Capture the cell that displays the provided text and extract its (x, y) central coordinate. 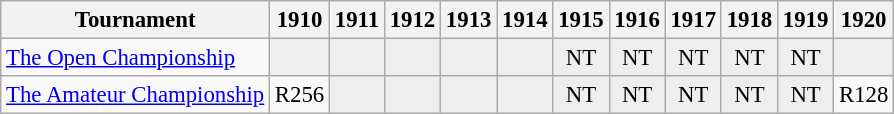
1915 (581, 20)
The Open Championship (136, 58)
1920 (864, 20)
R256 (300, 95)
R128 (864, 95)
1914 (525, 20)
1919 (805, 20)
1913 (469, 20)
Tournament (136, 20)
1912 (412, 20)
1910 (300, 20)
1918 (749, 20)
The Amateur Championship (136, 95)
1916 (637, 20)
1917 (693, 20)
1911 (356, 20)
